Search for the cell housing the specified text and yield its (x, y) center coordinate. 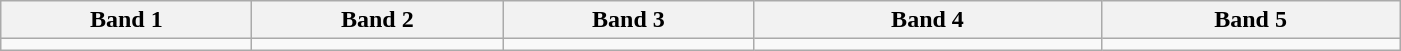
Band 1 (126, 20)
Band 2 (378, 20)
Band 5 (1250, 20)
Band 4 (928, 20)
Band 3 (628, 20)
